Search for the cell housing the specified text and yield its (x, y) center coordinate. 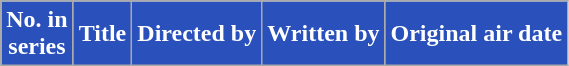
Title (102, 34)
Directed by (197, 34)
No. inseries (37, 34)
Original air date (476, 34)
Written by (324, 34)
